For the text-containing cell, return its midpoint in [X, Y] coordinate format. 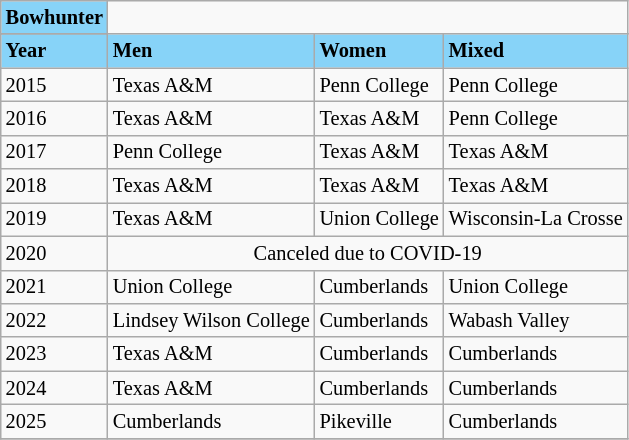
Bowhunter [54, 17]
2025 [54, 421]
2016 [54, 118]
Wabash Valley [536, 320]
Women [380, 51]
2018 [54, 186]
2020 [54, 253]
2019 [54, 219]
Mixed [536, 51]
Wisconsin-La Crosse [536, 219]
Pikeville [380, 421]
2024 [54, 388]
Year [54, 51]
2015 [54, 85]
2022 [54, 320]
2023 [54, 354]
Men [212, 51]
2017 [54, 152]
Canceled due to COVID-19 [368, 253]
2021 [54, 287]
Lindsey Wilson College [212, 320]
